Output the [X, Y] coordinate of the center of the cell containing the given text.  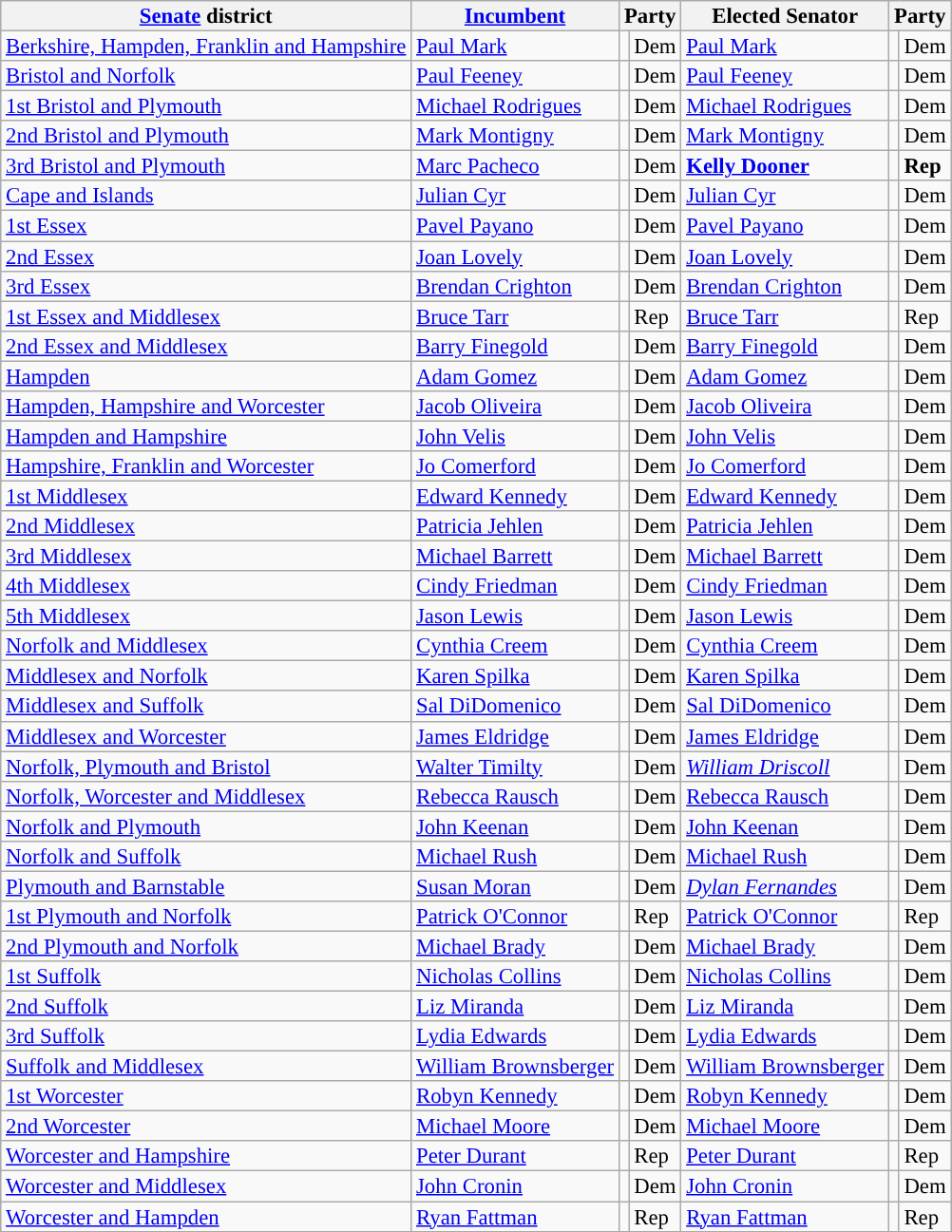
2nd Middlesex [206, 526]
Norfolk and Plymouth [206, 826]
1st Essex and Middlesex [206, 316]
3rd Middlesex [206, 557]
Elected Senator [785, 16]
3rd Bristol and Plymouth [206, 166]
Suffolk and Middlesex [206, 1067]
Kelly Dooner [785, 166]
Norfolk, Worcester and Middlesex [206, 796]
Dylan Fernandes [785, 886]
Berkshire, Hampden, Franklin and Hampshire [206, 47]
1st Middlesex [206, 496]
Walter Timilty [515, 767]
5th Middlesex [206, 616]
Middlesex and Suffolk [206, 707]
3rd Suffolk [206, 1036]
Susan Moran [515, 886]
Hampden, Hampshire and Worcester [206, 407]
Worcester and Hampden [206, 1217]
Middlesex and Norfolk [206, 676]
Marc Pacheco [515, 166]
Senate district [206, 16]
William Driscoll [785, 767]
2nd Suffolk [206, 1007]
Cape and Islands [206, 196]
4th Middlesex [206, 586]
Norfolk and Middlesex [206, 646]
Bristol and Norfolk [206, 76]
Hampden [206, 376]
Hampden and Hampshire [206, 436]
2nd Worcester [206, 1127]
1st Essex [206, 226]
Worcester and Middlesex [206, 1186]
Norfolk and Suffolk [206, 857]
Hampshire, Franklin and Worcester [206, 466]
2nd Plymouth and Norfolk [206, 946]
Worcester and Hampshire [206, 1157]
Norfolk, Plymouth and Bristol [206, 767]
1st Plymouth and Norfolk [206, 917]
Middlesex and Worcester [206, 736]
1st Suffolk [206, 976]
2nd Essex [206, 256]
Incumbent [515, 16]
Plymouth and Barnstable [206, 886]
2nd Bristol and Plymouth [206, 136]
2nd Essex and Middlesex [206, 346]
3rd Essex [206, 286]
1st Bristol and Plymouth [206, 106]
1st Worcester [206, 1096]
